Determine the (X, Y) coordinate at the center of the cell enclosing the given text.  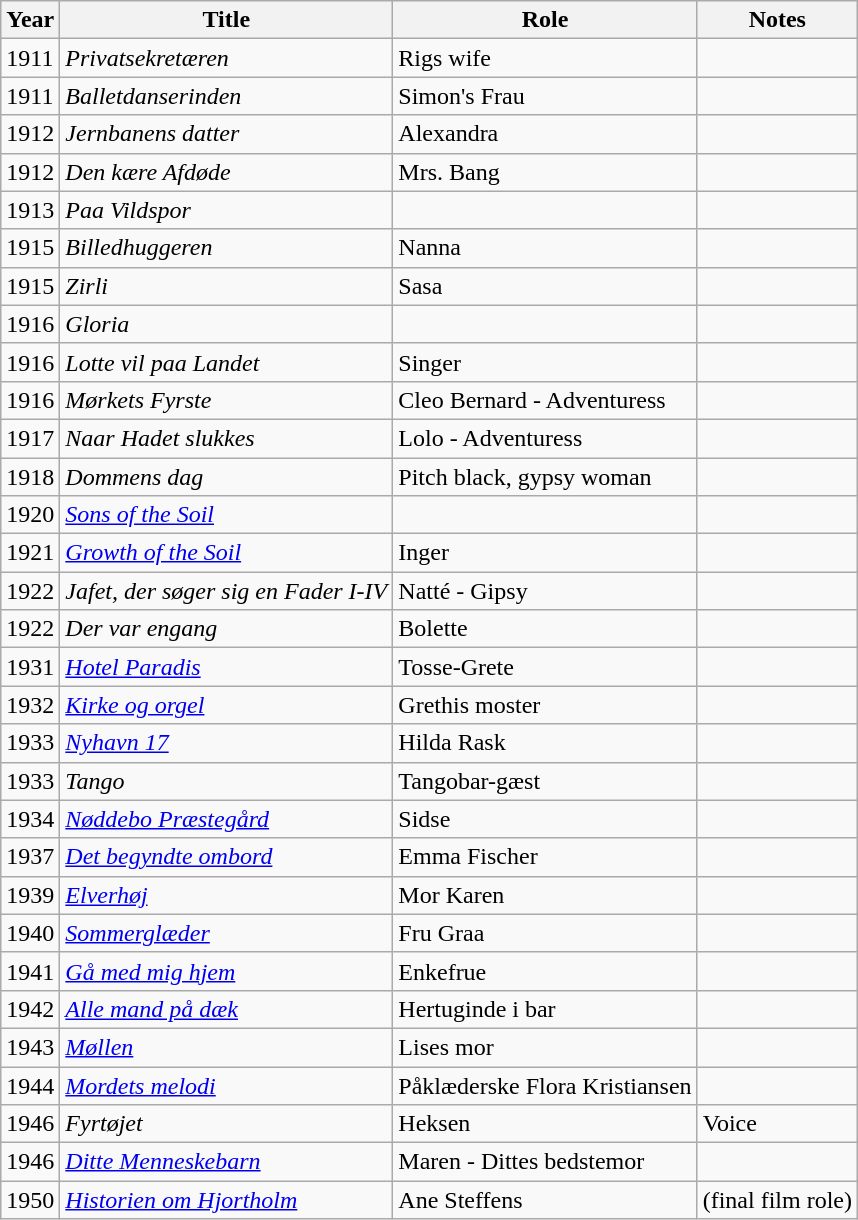
Balletdanserinden (226, 96)
Dommens dag (226, 477)
Singer (545, 362)
1940 (30, 933)
Mor Karen (545, 895)
Nyhavn 17 (226, 743)
1942 (30, 1009)
Gloria (226, 324)
1934 (30, 819)
1943 (30, 1047)
Privatsekretæren (226, 58)
Ane Steffens (545, 1200)
Inger (545, 553)
Nøddebo Præstegård (226, 819)
Pitch black, gypsy woman (545, 477)
Fyrtøjet (226, 1124)
Der var engang (226, 629)
Sommerglæder (226, 933)
Kirke og orgel (226, 705)
Growth of the Soil (226, 553)
Hotel Paradis (226, 667)
Paa Vildspor (226, 210)
Notes (777, 20)
Maren - Dittes bedstemor (545, 1162)
Heksen (545, 1124)
1920 (30, 515)
1918 (30, 477)
1941 (30, 971)
Voice (777, 1124)
Ditte Menneskebarn (226, 1162)
Zirli (226, 286)
Det begyndte ombord (226, 857)
Tango (226, 781)
Bolette (545, 629)
Hertuginde i bar (545, 1009)
Hilda Rask (545, 743)
Sidse (545, 819)
Role (545, 20)
Cleo Bernard - Adventuress (545, 400)
Nanna (545, 248)
Jernbanens datter (226, 134)
Naar Hadet slukkes (226, 438)
Rigs wife (545, 58)
1950 (30, 1200)
Alle mand på dæk (226, 1009)
Møllen (226, 1047)
1917 (30, 438)
Påklæderske Flora Kristiansen (545, 1085)
Grethis moster (545, 705)
Emma Fischer (545, 857)
Title (226, 20)
Lotte vil paa Landet (226, 362)
Year (30, 20)
Natté - Gipsy (545, 591)
Elverhøj (226, 895)
1937 (30, 857)
Tangobar-gæst (545, 781)
Fru Graa (545, 933)
Mørkets Fyrste (226, 400)
1932 (30, 705)
Gå med mig hjem (226, 971)
Mordets melodi (226, 1085)
1913 (30, 210)
Lolo - Adventuress (545, 438)
Sons of the Soil (226, 515)
Lises mor (545, 1047)
Simon's Frau (545, 96)
Mrs. Bang (545, 172)
1939 (30, 895)
Jafet, der søger sig en Fader I-IV (226, 591)
Billedhuggeren (226, 248)
Alexandra (545, 134)
Tosse-Grete (545, 667)
1931 (30, 667)
Den kære Afdøde (226, 172)
Enkefrue (545, 971)
(final film role) (777, 1200)
Historien om Hjortholm (226, 1200)
Sasa (545, 286)
1944 (30, 1085)
1921 (30, 553)
